Capture the cell that displays the provided text and extract its (X, Y) central coordinate. 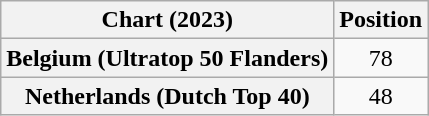
Netherlands (Dutch Top 40) (168, 96)
Belgium (Ultratop 50 Flanders) (168, 58)
48 (381, 96)
Position (381, 20)
Chart (2023) (168, 20)
78 (381, 58)
